Provide the (x, y) coordinate of the cell's center where the given text is located.  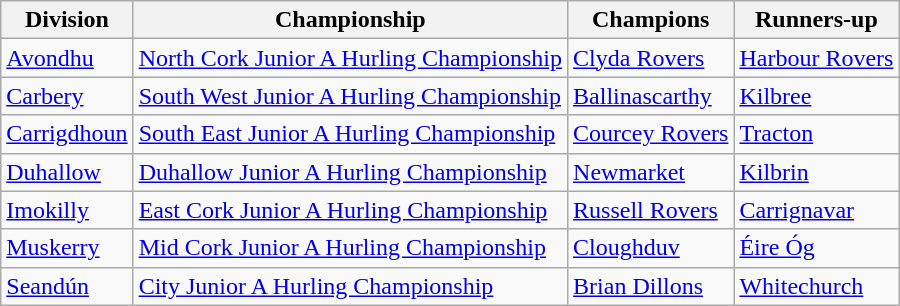
South East Junior A Hurling Championship (350, 134)
North Cork Junior A Hurling Championship (350, 58)
Championship (350, 20)
City Junior A Hurling Championship (350, 286)
Duhallow Junior A Hurling Championship (350, 172)
East Cork Junior A Hurling Championship (350, 210)
Carrignavar (816, 210)
Kilbree (816, 96)
Runners-up (816, 20)
Newmarket (651, 172)
Whitechurch (816, 286)
Muskerry (67, 248)
Tracton (816, 134)
Division (67, 20)
Imokilly (67, 210)
Cloughduv (651, 248)
Champions (651, 20)
Seandún (67, 286)
Carbery (67, 96)
Ballinascarthy (651, 96)
Courcey Rovers (651, 134)
Avondhu (67, 58)
Harbour Rovers (816, 58)
South West Junior A Hurling Championship (350, 96)
Kilbrin (816, 172)
Clyda Rovers (651, 58)
Carrigdhoun (67, 134)
Mid Cork Junior A Hurling Championship (350, 248)
Éire Óg (816, 248)
Russell Rovers (651, 210)
Brian Dillons (651, 286)
Duhallow (67, 172)
